Find where the given text appears and provide that cell's center as [x, y] coordinate. 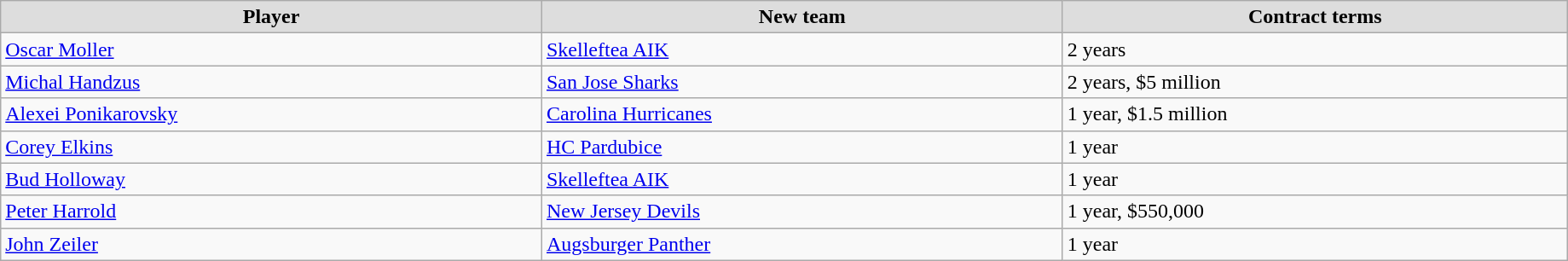
HC Pardubice [801, 147]
John Zeiler [271, 244]
1 year, $1.5 million [1315, 114]
2 years [1315, 49]
New Jersey Devils [801, 212]
Contract terms [1315, 17]
New team [801, 17]
San Jose Sharks [801, 82]
Augsburger Panther [801, 244]
Bud Holloway [271, 179]
1 year, $550,000 [1315, 212]
Oscar Moller [271, 49]
Michal Handzus [271, 82]
Player [271, 17]
Peter Harrold [271, 212]
Carolina Hurricanes [801, 114]
2 years, $5 million [1315, 82]
Corey Elkins [271, 147]
Alexei Ponikarovsky [271, 114]
